For the text-containing cell, return its midpoint in [x, y] coordinate format. 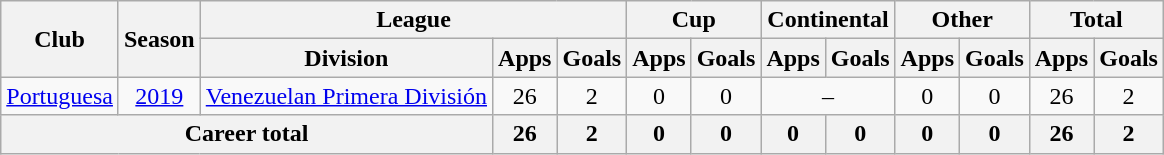
League [413, 20]
Club [60, 39]
Career total [247, 134]
Division [346, 58]
Other [962, 20]
Season [159, 39]
Continental [828, 20]
Cup [694, 20]
Venezuelan Primera División [346, 96]
Total [1096, 20]
2019 [159, 96]
– [828, 96]
Portuguesa [60, 96]
